Search for the cell housing the specified text and yield its (X, Y) center coordinate. 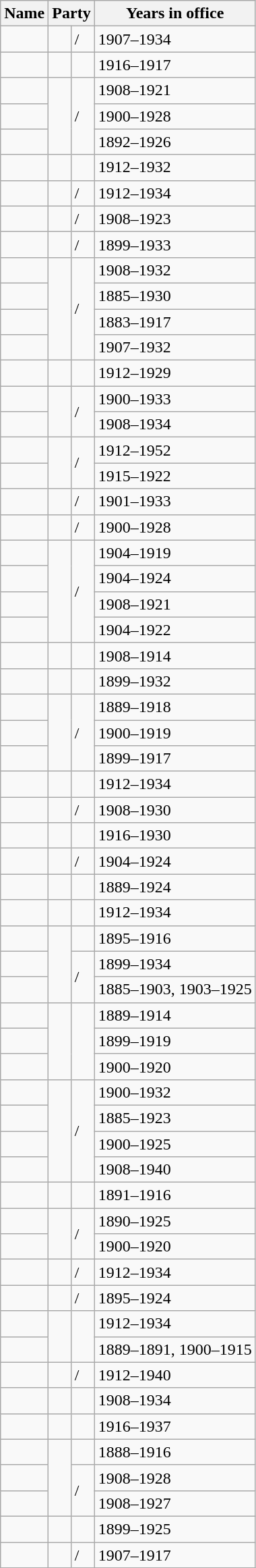
1895–1916 (175, 938)
1916–1917 (175, 65)
1916–1937 (175, 1426)
1899–1933 (175, 244)
1908–1923 (175, 219)
Name (24, 13)
1899–1917 (175, 759)
1912–1932 (175, 167)
1895–1924 (175, 1298)
1899–1934 (175, 964)
1912–1940 (175, 1375)
1890–1925 (175, 1221)
1908–1927 (175, 1503)
1899–1932 (175, 681)
1907–1917 (175, 1555)
1889–1914 (175, 1015)
1885–1923 (175, 1118)
1907–1932 (175, 348)
1889–1918 (175, 707)
1912–1952 (175, 450)
1908–1940 (175, 1170)
1889–1924 (175, 887)
1904–1919 (175, 553)
1888–1916 (175, 1452)
1908–1932 (175, 270)
Years in office (175, 13)
1892–1926 (175, 142)
1899–1925 (175, 1529)
1915–1922 (175, 476)
1908–1930 (175, 810)
1883–1917 (175, 322)
1900–1919 (175, 732)
1885–1930 (175, 296)
1900–1933 (175, 399)
1899–1919 (175, 1041)
1912–1929 (175, 373)
1891–1916 (175, 1195)
1885–1903, 1903–1925 (175, 990)
1907–1934 (175, 39)
1916–1930 (175, 836)
1889–1891, 1900–1915 (175, 1349)
1900–1925 (175, 1144)
1900–1932 (175, 1092)
1908–1928 (175, 1478)
1901–1933 (175, 502)
Party (71, 13)
1908–1914 (175, 655)
1904–1922 (175, 630)
